Output the (X, Y) coordinate of the center of the cell containing the given text.  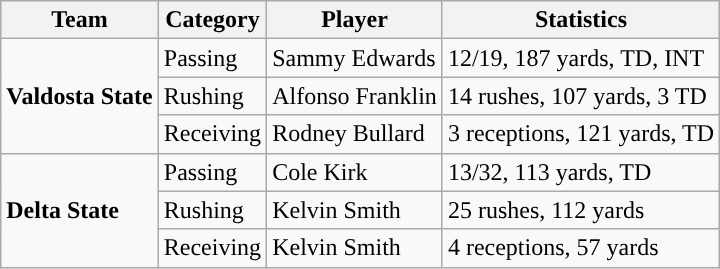
4 receptions, 57 yards (580, 248)
3 receptions, 121 yards, TD (580, 134)
14 rushes, 107 yards, 3 TD (580, 96)
Statistics (580, 20)
Category (212, 20)
13/32, 113 yards, TD (580, 172)
12/19, 187 yards, TD, INT (580, 58)
Cole Kirk (355, 172)
Delta State (80, 210)
Team (80, 20)
25 rushes, 112 yards (580, 210)
Alfonso Franklin (355, 96)
Rodney Bullard (355, 134)
Valdosta State (80, 96)
Player (355, 20)
Sammy Edwards (355, 58)
